Return the (x, y) coordinate for the center point of the cell that contains the specified text.  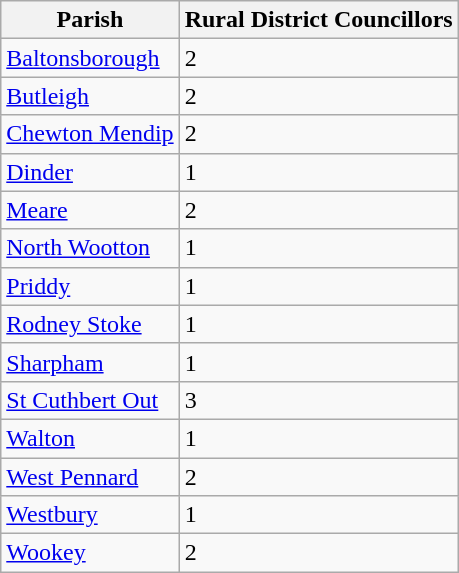
Walton (90, 438)
Dinder (90, 172)
West Pennard (90, 477)
Sharpham (90, 362)
Butleigh (90, 96)
Chewton Mendip (90, 134)
3 (318, 400)
Baltonsborough (90, 58)
North Wootton (90, 248)
Wookey (90, 553)
Rural District Councillors (318, 20)
Priddy (90, 286)
Meare (90, 210)
Rodney Stoke (90, 324)
Westbury (90, 515)
St Cuthbert Out (90, 400)
Parish (90, 20)
